Capture the cell that displays the provided text and extract its (X, Y) central coordinate. 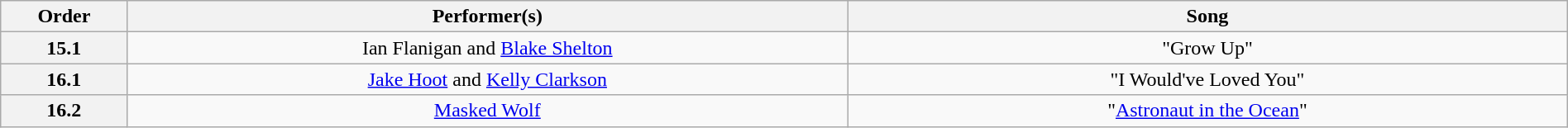
"Grow Up" (1207, 48)
Jake Hoot and Kelly Clarkson (488, 79)
"I Would've Loved You" (1207, 79)
16.1 (65, 79)
Performer(s) (488, 17)
16.2 (65, 111)
Masked Wolf (488, 111)
Order (65, 17)
Ian Flanigan and Blake Shelton (488, 48)
15.1 (65, 48)
Song (1207, 17)
"Astronaut in the Ocean" (1207, 111)
